Provide the (X, Y) coordinate of the cell's center where the given text is located.  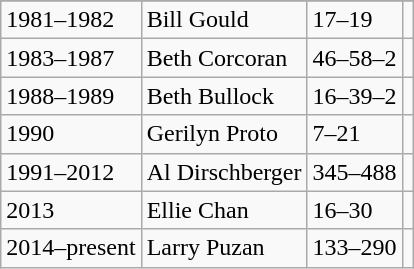
46–58–2 (354, 58)
16–39–2 (354, 96)
2014–present (71, 248)
1988–1989 (71, 96)
17–19 (354, 20)
1983–1987 (71, 58)
Beth Corcoran (224, 58)
Bill Gould (224, 20)
16–30 (354, 210)
1990 (71, 134)
133–290 (354, 248)
2013 (71, 210)
1991–2012 (71, 172)
345–488 (354, 172)
Beth Bullock (224, 96)
1981–1982 (71, 20)
Al Dirschberger (224, 172)
7–21 (354, 134)
Larry Puzan (224, 248)
Ellie Chan (224, 210)
Gerilyn Proto (224, 134)
